Identify which cell holds the provided text, then report its [X, Y] central coordinate. 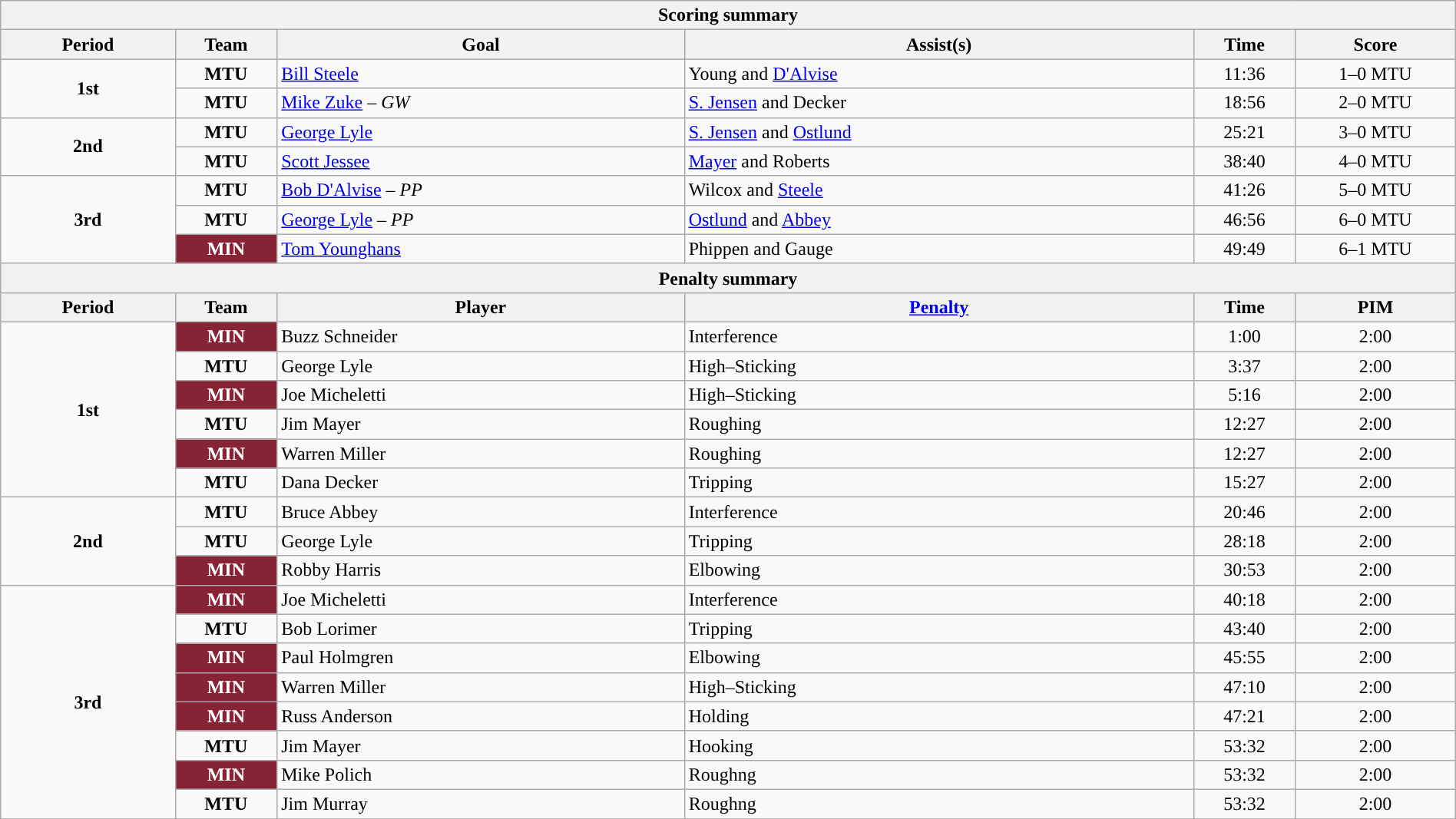
45:55 [1244, 658]
Goal [481, 45]
Tom Younghans [481, 249]
Dana Decker [481, 483]
28:18 [1244, 541]
47:10 [1244, 687]
Ostlund and Abbey [938, 220]
43:40 [1244, 629]
Bill Steele [481, 74]
47:21 [1244, 716]
Mayer and Roberts [938, 161]
Bob D'Alvise – PP [481, 190]
5:16 [1244, 395]
20:46 [1244, 512]
Score [1375, 45]
Penalty [938, 307]
6–1 MTU [1375, 249]
25:21 [1244, 132]
41:26 [1244, 190]
15:27 [1244, 483]
1:00 [1244, 336]
Mike Polich [481, 774]
46:56 [1244, 220]
Phippen and Gauge [938, 249]
Hooking [938, 745]
49:49 [1244, 249]
40:18 [1244, 599]
Bob Lorimer [481, 629]
4–0 MTU [1375, 161]
6–0 MTU [1375, 220]
3–0 MTU [1375, 132]
Paul Holmgren [481, 658]
1–0 MTU [1375, 74]
Mike Zuke – GW [481, 103]
5–0 MTU [1375, 190]
2–0 MTU [1375, 103]
S. Jensen and Ostlund [938, 132]
38:40 [1244, 161]
18:56 [1244, 103]
Russ Anderson [481, 716]
Robby Harris [481, 570]
Scoring summary [728, 15]
S. Jensen and Decker [938, 103]
George Lyle – PP [481, 220]
Holding [938, 716]
3:37 [1244, 366]
30:53 [1244, 570]
Jim Murray [481, 804]
Buzz Schneider [481, 336]
Young and D'Alvise [938, 74]
Scott Jessee [481, 161]
Wilcox and Steele [938, 190]
Player [481, 307]
11:36 [1244, 74]
Penalty summary [728, 278]
PIM [1375, 307]
Bruce Abbey [481, 512]
Assist(s) [938, 45]
